From the cell containing the given text, extract its center point as [X, Y] coordinate. 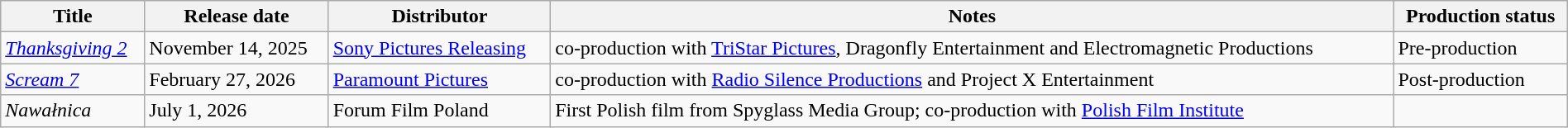
Release date [237, 17]
Post-production [1480, 79]
Title [73, 17]
Thanksgiving 2 [73, 48]
Forum Film Poland [440, 111]
July 1, 2026 [237, 111]
February 27, 2026 [237, 79]
co-production with TriStar Pictures, Dragonfly Entertainment and Electromagnetic Productions [973, 48]
Notes [973, 17]
Production status [1480, 17]
Paramount Pictures [440, 79]
Nawałnica [73, 111]
co-production with Radio Silence Productions and Project X Entertainment [973, 79]
Pre-production [1480, 48]
Scream 7 [73, 79]
November 14, 2025 [237, 48]
Sony Pictures Releasing [440, 48]
Distributor [440, 17]
First Polish film from Spyglass Media Group; co-production with Polish Film Institute [973, 111]
